For the text-containing cell, return its midpoint in (x, y) coordinate format. 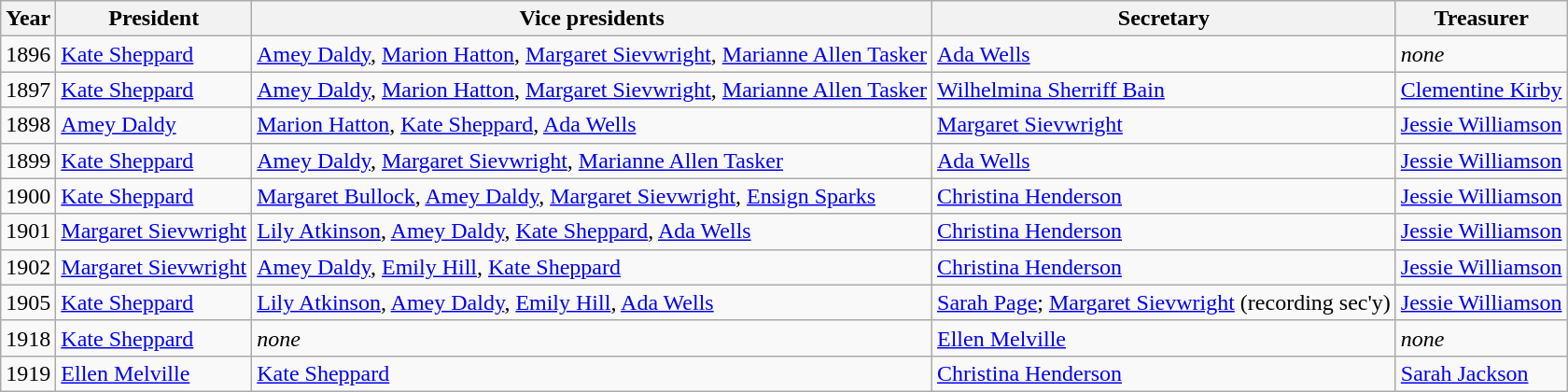
Year (28, 19)
1900 (28, 196)
1898 (28, 125)
Secretary (1165, 19)
1918 (28, 338)
Amey Daldy, Emily Hill, Kate Sheppard (592, 267)
Wilhelmina Sherriff Bain (1165, 90)
1899 (28, 161)
Amey Daldy, Margaret Sievwright, Marianne Allen Tasker (592, 161)
Treasurer (1481, 19)
1896 (28, 54)
1919 (28, 373)
1901 (28, 231)
1905 (28, 302)
Sarah Page; Margaret Sievwright (recording sec'y) (1165, 302)
Vice presidents (592, 19)
Lily Atkinson, Amey Daldy, Emily Hill, Ada Wells (592, 302)
Lily Atkinson, Amey Daldy, Kate Sheppard, Ada Wells (592, 231)
President (154, 19)
Amey Daldy (154, 125)
Margaret Bullock, Amey Daldy, Margaret Sievwright, Ensign Sparks (592, 196)
1897 (28, 90)
1902 (28, 267)
Marion Hatton, Kate Sheppard, Ada Wells (592, 125)
Sarah Jackson (1481, 373)
Clementine Kirby (1481, 90)
